Determine the [X, Y] coordinate at the center of the cell enclosing the given text.  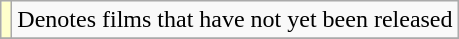
Denotes films that have not yet been released [235, 20]
